Find where the given text appears and provide that cell's center as (X, Y) coordinate. 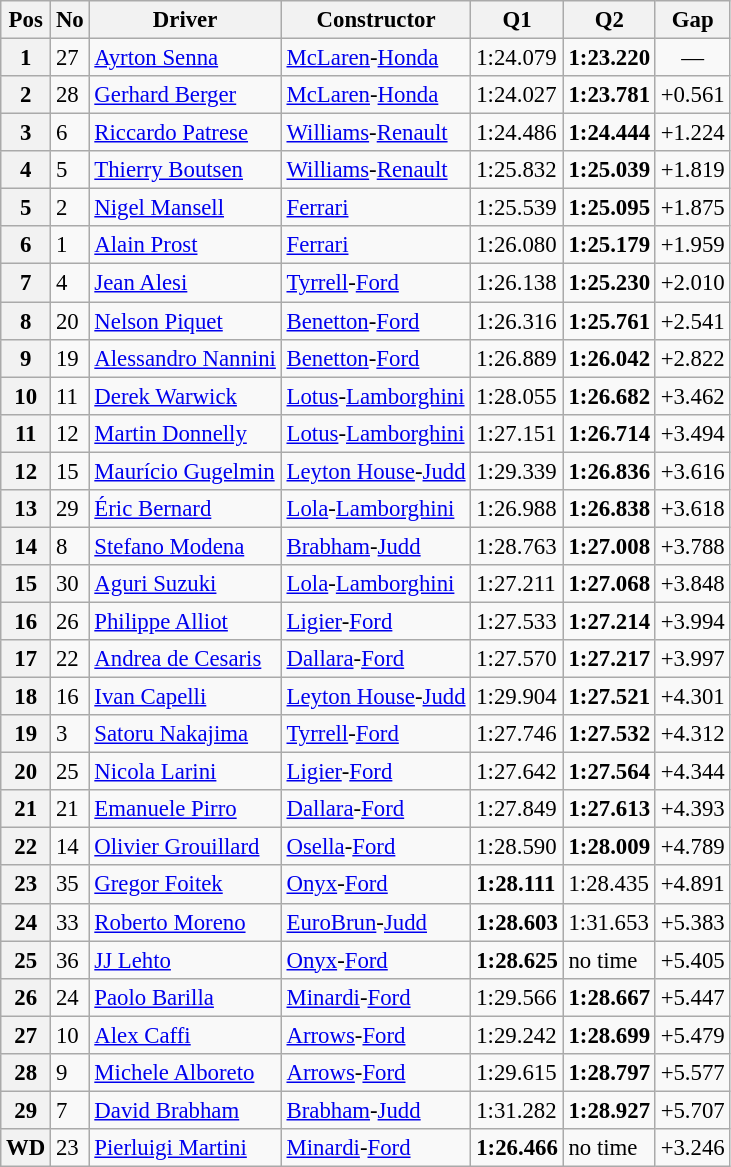
1:27.217 (609, 659)
1:27.521 (609, 697)
1:28.603 (517, 922)
+5.383 (692, 922)
1:27.533 (517, 621)
1:29.566 (517, 997)
1:27.613 (609, 809)
35 (70, 885)
+1.819 (692, 170)
1:28.055 (517, 396)
1:27.068 (609, 584)
Gerhard Berger (185, 95)
1:27.746 (517, 734)
36 (70, 960)
17 (26, 659)
Q2 (609, 20)
Ayrton Senna (185, 58)
+4.891 (692, 885)
Pos (26, 20)
1:26.682 (609, 396)
1:26.466 (517, 1148)
+5.479 (692, 1035)
1:28.927 (609, 1110)
+5.577 (692, 1073)
Martin Donnelly (185, 433)
+4.393 (692, 809)
1:26.889 (517, 358)
1:25.095 (609, 208)
1:31.282 (517, 1110)
+2.822 (692, 358)
EuroBrun-Judd (376, 922)
1:28.763 (517, 546)
33 (70, 922)
18 (26, 697)
David Brabham (185, 1110)
1:27.214 (609, 621)
Derek Warwick (185, 396)
+3.616 (692, 471)
1:26.988 (517, 509)
JJ Lehto (185, 960)
Constructor (376, 20)
Stefano Modena (185, 546)
No (70, 20)
30 (70, 584)
1:28.009 (609, 847)
1:27.211 (517, 584)
1:28.667 (609, 997)
1:28.590 (517, 847)
1:25.761 (609, 321)
1:27.849 (517, 809)
1:29.242 (517, 1035)
+2.541 (692, 321)
1:28.699 (609, 1035)
+0.561 (692, 95)
Philippe Alliot (185, 621)
+4.301 (692, 697)
1:23.220 (609, 58)
+5.447 (692, 997)
Pierluigi Martini (185, 1148)
+3.848 (692, 584)
1:25.039 (609, 170)
Nigel Mansell (185, 208)
Nicola Larini (185, 772)
Ivan Capelli (185, 697)
Alain Prost (185, 245)
Satoru Nakajima (185, 734)
+1.875 (692, 208)
1:24.486 (517, 133)
Thierry Boutsen (185, 170)
Gregor Foitek (185, 885)
1:26.042 (609, 358)
+4.344 (692, 772)
1:28.625 (517, 960)
+3.246 (692, 1148)
1:29.615 (517, 1073)
1:26.838 (609, 509)
+4.789 (692, 847)
+5.405 (692, 960)
Éric Bernard (185, 509)
1:27.008 (609, 546)
1:28.111 (517, 885)
1:24.079 (517, 58)
1:26.080 (517, 245)
1:26.138 (517, 283)
+3.997 (692, 659)
1:29.904 (517, 697)
1:27.642 (517, 772)
WD (26, 1148)
1:24.027 (517, 95)
1:24.444 (609, 133)
Jean Alesi (185, 283)
— (692, 58)
1:27.532 (609, 734)
1:25.230 (609, 283)
+2.010 (692, 283)
1:27.570 (517, 659)
1:28.797 (609, 1073)
Michele Alboreto (185, 1073)
1:26.316 (517, 321)
Aguri Suzuki (185, 584)
1:29.339 (517, 471)
+1.959 (692, 245)
Alessandro Nannini (185, 358)
1:25.832 (517, 170)
13 (26, 509)
+3.994 (692, 621)
Andrea de Cesaris (185, 659)
1:25.539 (517, 208)
1:28.435 (609, 885)
Riccardo Patrese (185, 133)
1:25.179 (609, 245)
1:26.714 (609, 433)
+3.618 (692, 509)
Paolo Barilla (185, 997)
1:27.151 (517, 433)
+5.707 (692, 1110)
+3.462 (692, 396)
Maurício Gugelmin (185, 471)
Nelson Piquet (185, 321)
Osella-Ford (376, 847)
+3.788 (692, 546)
Emanuele Pirro (185, 809)
Q1 (517, 20)
+1.224 (692, 133)
Driver (185, 20)
1:31.653 (609, 922)
Alex Caffi (185, 1035)
1:26.836 (609, 471)
1:27.564 (609, 772)
Roberto Moreno (185, 922)
Gap (692, 20)
Olivier Grouillard (185, 847)
+4.312 (692, 734)
1:23.781 (609, 95)
+3.494 (692, 433)
